Locate the cell with the specified text and output its [X, Y] center coordinate. 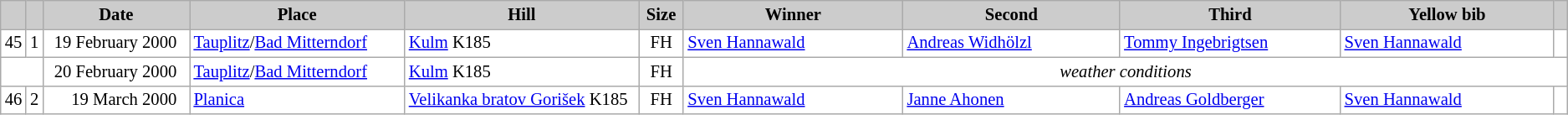
2 [34, 100]
Planica [296, 100]
Janne Ahonen [1012, 100]
46 [13, 100]
Yellow bib [1448, 14]
Tommy Ingebrigtsen [1229, 43]
Third [1229, 14]
Velikanka bratov Gorišek K185 [522, 100]
19 February 2000 [115, 43]
Place [296, 14]
Andreas Goldberger [1229, 100]
Winner [793, 14]
Second [1012, 14]
weather conditions [1126, 71]
45 [13, 43]
19 March 2000 [115, 100]
Andreas Widhölzl [1012, 43]
Size [661, 14]
Hill [522, 14]
1 [34, 43]
Date [115, 14]
20 February 2000 [115, 71]
